From the cell containing the given text, extract its center point as (X, Y) coordinate. 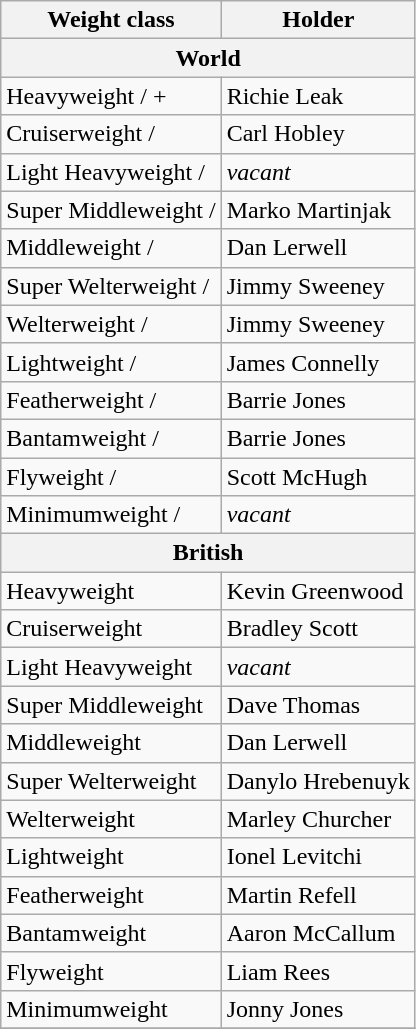
Featherweight (111, 895)
Minimumweight (111, 1009)
Heavyweight (111, 591)
Super Middleweight (111, 705)
Richie Leak (318, 96)
Lightweight (111, 857)
Kevin Greenwood (318, 591)
Danylo Hrebenuyk (318, 781)
Bantamweight (111, 933)
Jonny Jones (318, 1009)
Flyweight (111, 971)
Middleweight (111, 743)
Aaron McCallum (318, 933)
Minimumweight / (111, 515)
Bantamweight / (111, 438)
Cruiserweight / (111, 134)
Super Middleweight / (111, 210)
Welterweight (111, 819)
Light Heavyweight (111, 667)
James Connelly (318, 362)
Marley Churcher (318, 819)
Bradley Scott (318, 629)
Dave Thomas (318, 705)
Liam Rees (318, 971)
Super Welterweight / (111, 286)
Weight class (111, 20)
Ionel Levitchi (318, 857)
Super Welterweight (111, 781)
Cruiserweight (111, 629)
Middleweight / (111, 248)
Lightweight / (111, 362)
World (208, 58)
Welterweight / (111, 324)
Heavyweight / + (111, 96)
Holder (318, 20)
Marko Martinjak (318, 210)
Light Heavyweight / (111, 172)
Featherweight / (111, 400)
British (208, 553)
Carl Hobley (318, 134)
Martin Refell (318, 895)
Scott McHugh (318, 477)
Flyweight / (111, 477)
